Return the [x, y] coordinate for the center point of the cell that contains the specified text.  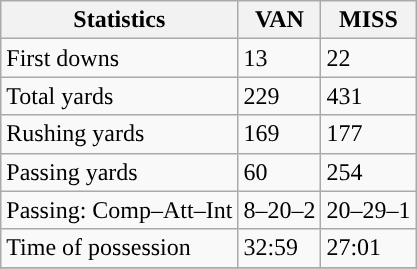
First downs [120, 58]
60 [280, 172]
177 [368, 134]
254 [368, 172]
32:59 [280, 248]
8–20–2 [280, 210]
13 [280, 58]
169 [280, 134]
Passing yards [120, 172]
VAN [280, 20]
Rushing yards [120, 134]
Passing: Comp–Att–Int [120, 210]
22 [368, 58]
27:01 [368, 248]
20–29–1 [368, 210]
Time of possession [120, 248]
229 [280, 96]
431 [368, 96]
Statistics [120, 20]
Total yards [120, 96]
MISS [368, 20]
